Find where the given text appears and provide that cell's center as (X, Y) coordinate. 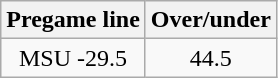
MSU -29.5 (74, 58)
Pregame line (74, 20)
Over/under (210, 20)
44.5 (210, 58)
